For the text-containing cell, return its midpoint in [x, y] coordinate format. 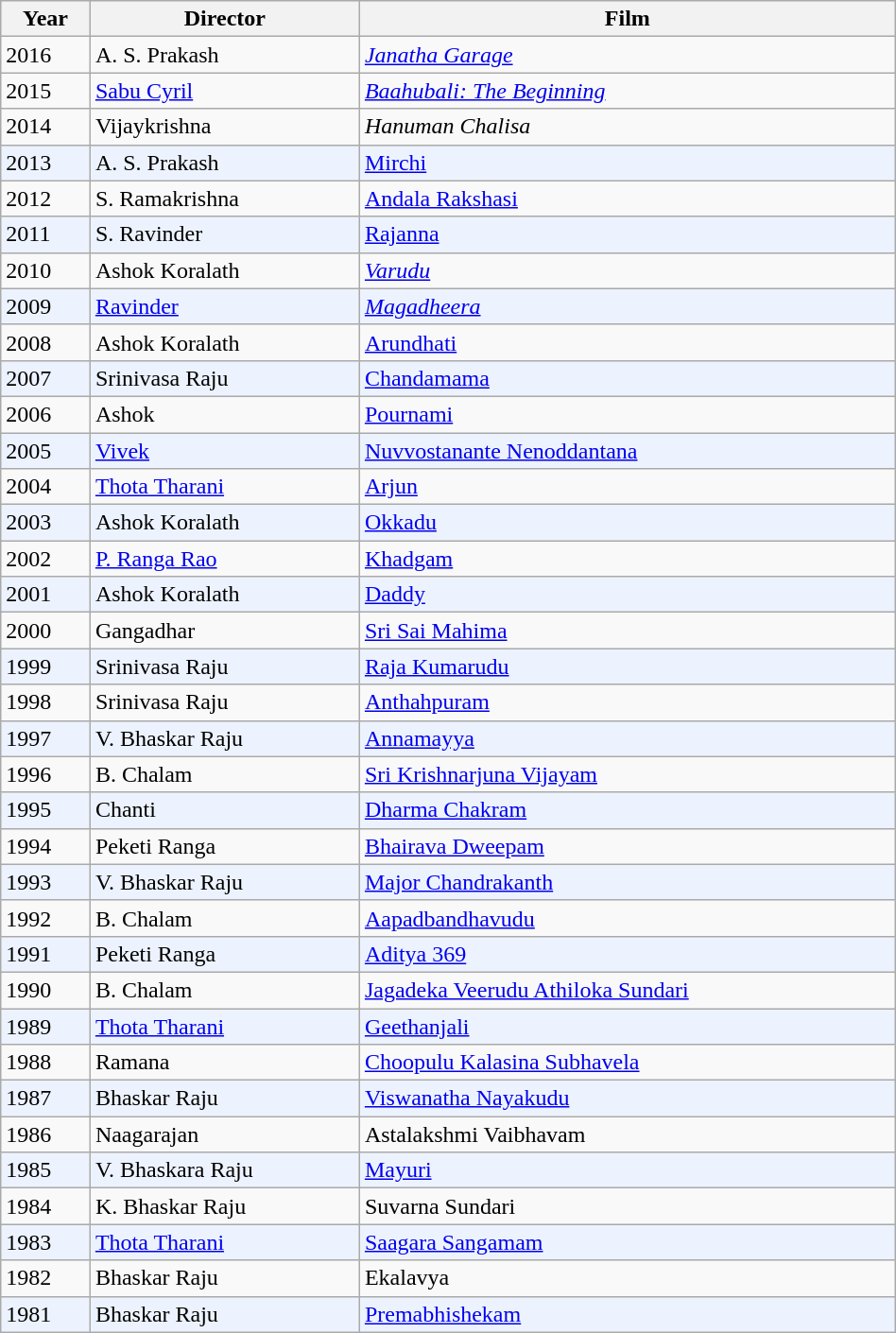
2009 [45, 306]
Khadgam [628, 559]
2000 [45, 631]
2014 [45, 127]
2003 [45, 523]
S. Ravinder [225, 234]
1992 [45, 918]
Raja Kumarudu [628, 666]
2012 [45, 199]
Chandamama [628, 378]
1982 [45, 1278]
Baahubali: The Beginning [628, 91]
Okkadu [628, 523]
Dharma Chakram [628, 810]
1989 [45, 1026]
Chanti [225, 810]
Varudu [628, 270]
2001 [45, 595]
Year [45, 19]
2005 [45, 451]
Nuvvostanante Nenoddantana [628, 451]
Sri Krishnarjuna Vijayam [628, 774]
Annamayya [628, 738]
1983 [45, 1242]
Aditya 369 [628, 954]
1981 [45, 1314]
2006 [45, 414]
V. Bhaskara Raju [225, 1170]
Rajanna [628, 234]
2010 [45, 270]
Magadheera [628, 306]
Vijaykrishna [225, 127]
Pournami [628, 414]
1985 [45, 1170]
Arjun [628, 487]
Hanuman Chalisa [628, 127]
1995 [45, 810]
Sabu Cyril [225, 91]
Daddy [628, 595]
1988 [45, 1063]
Ashok [225, 414]
1994 [45, 846]
Aapadbandhavudu [628, 918]
Viswanatha Nayakudu [628, 1099]
Mayuri [628, 1170]
2004 [45, 487]
Suvarna Sundari [628, 1206]
Bhairava Dweepam [628, 846]
1990 [45, 990]
Ramana [225, 1063]
1986 [45, 1134]
Andala Rakshasi [628, 199]
Janatha Garage [628, 55]
Saagara Sangamam [628, 1242]
Sri Sai Mahima [628, 631]
2008 [45, 342]
1997 [45, 738]
P. Ranga Rao [225, 559]
1984 [45, 1206]
Director [225, 19]
1987 [45, 1099]
Ravinder [225, 306]
Choopulu Kalasina Subhavela [628, 1063]
Mirchi [628, 163]
1999 [45, 666]
1991 [45, 954]
Naagarajan [225, 1134]
Geethanjali [628, 1026]
K. Bhaskar Raju [225, 1206]
Astalakshmi Vaibhavam [628, 1134]
1998 [45, 702]
2002 [45, 559]
2007 [45, 378]
Film [628, 19]
2013 [45, 163]
Major Chandrakanth [628, 882]
1993 [45, 882]
Arundhati [628, 342]
2015 [45, 91]
S. Ramakrishna [225, 199]
Ekalavya [628, 1278]
Anthahpuram [628, 702]
Premabhishekam [628, 1314]
2011 [45, 234]
Gangadhar [225, 631]
Vivek [225, 451]
Jagadeka Veerudu Athiloka Sundari [628, 990]
1996 [45, 774]
2016 [45, 55]
